Identify which cell holds the provided text, then report its (x, y) central coordinate. 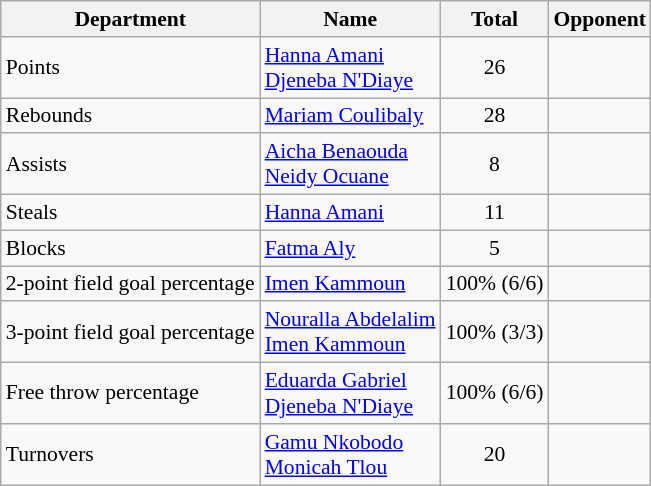
Aicha Benaouda Neidy Ocuane (350, 164)
Eduarda Gabriel Djeneba N'Diaye (350, 394)
26 (495, 68)
2-point field goal percentage (130, 284)
Hanna Amani Djeneba N'Diaye (350, 68)
Turnovers (130, 454)
Gamu Nkobodo Monicah Tlou (350, 454)
Imen Kammoun (350, 284)
Blocks (130, 248)
28 (495, 116)
Fatma Aly (350, 248)
Opponent (600, 19)
20 (495, 454)
Mariam Coulibaly (350, 116)
Department (130, 19)
11 (495, 213)
Free throw percentage (130, 394)
Rebounds (130, 116)
Steals (130, 213)
100% (3/3) (495, 332)
Nouralla Abdelalim Imen Kammoun (350, 332)
5 (495, 248)
Assists (130, 164)
Name (350, 19)
Points (130, 68)
Hanna Amani (350, 213)
3-point field goal percentage (130, 332)
Total (495, 19)
8 (495, 164)
